Find where the given text appears and provide that cell's center as (X, Y) coordinate. 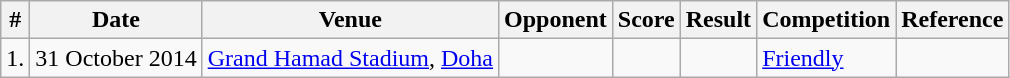
31 October 2014 (116, 58)
# (16, 20)
1. (16, 58)
Reference (952, 20)
Date (116, 20)
Score (646, 20)
Competition (826, 20)
Grand Hamad Stadium, Doha (350, 58)
Venue (350, 20)
Opponent (556, 20)
Friendly (826, 58)
Result (718, 20)
